Identify which cell holds the provided text, then report its [X, Y] central coordinate. 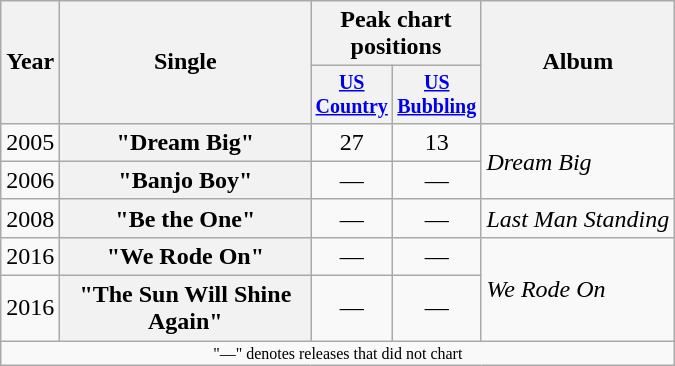
Year [30, 62]
"The Sun Will Shine Again" [186, 308]
"Dream Big" [186, 142]
US Country [352, 94]
2006 [30, 180]
Single [186, 62]
We Rode On [578, 288]
"—" denotes releases that did not chart [338, 353]
Last Man Standing [578, 218]
2005 [30, 142]
Dream Big [578, 161]
2008 [30, 218]
US Bubbling [437, 94]
"We Rode On" [186, 256]
"Banjo Boy" [186, 180]
Peak chartpositions [396, 34]
13 [437, 142]
Album [578, 62]
"Be the One" [186, 218]
27 [352, 142]
